From the cell containing the given text, extract its center point as (X, Y) coordinate. 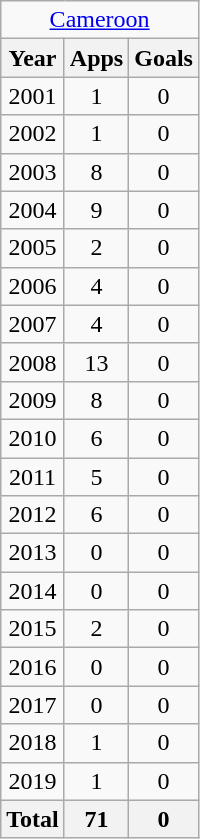
2008 (33, 362)
2005 (33, 248)
2006 (33, 286)
Total (33, 819)
2010 (33, 438)
2016 (33, 667)
2014 (33, 591)
2011 (33, 477)
Cameroon (100, 20)
9 (96, 210)
2002 (33, 134)
5 (96, 477)
Year (33, 58)
2001 (33, 96)
2019 (33, 781)
Goals (164, 58)
2015 (33, 629)
2007 (33, 324)
2013 (33, 553)
2004 (33, 210)
2012 (33, 515)
13 (96, 362)
2017 (33, 705)
2009 (33, 400)
2018 (33, 743)
71 (96, 819)
Apps (96, 58)
2003 (33, 172)
